Return [X, Y] of the center of cell containing provided text 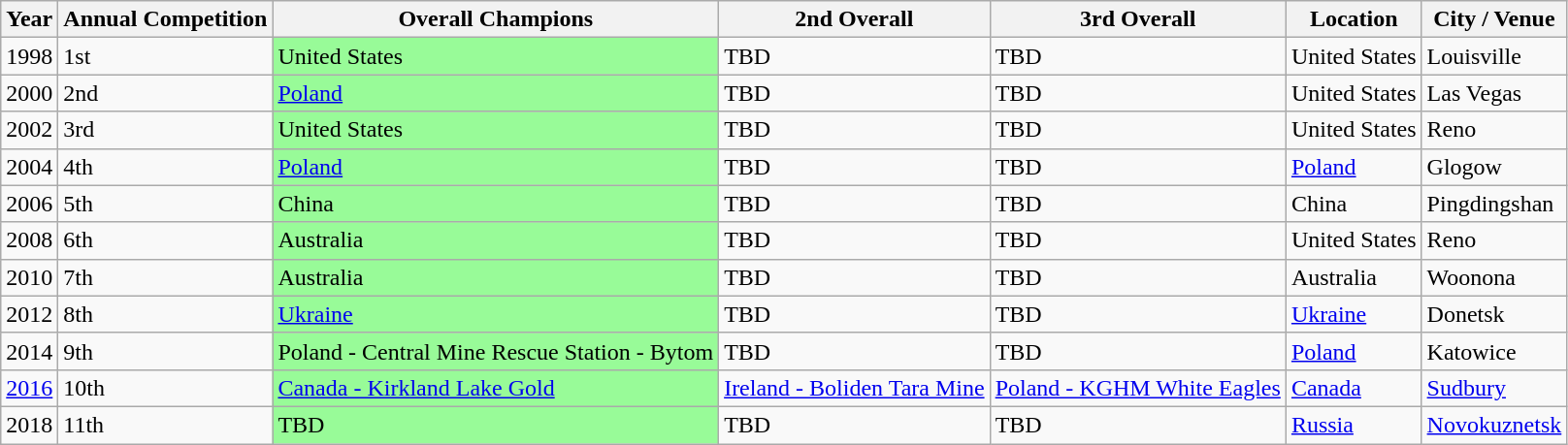
2010 [29, 277]
Location [1354, 19]
2004 [29, 167]
Canada - Kirkland Lake Gold [496, 388]
8th [165, 314]
3rd [165, 130]
Las Vegas [1494, 93]
City / Venue [1494, 19]
Annual Competition [165, 19]
7th [165, 277]
2nd [165, 93]
Overall Champions [496, 19]
2000 [29, 93]
11th [165, 425]
Katowice [1494, 351]
2006 [29, 204]
Sudbury [1494, 388]
1998 [29, 56]
2016 [29, 388]
2018 [29, 425]
Year [29, 19]
Glogow [1494, 167]
4th [165, 167]
Poland - KGHM White Eagles [1137, 388]
2nd Overall [855, 19]
Novokuznetsk [1494, 425]
Poland - Central Mine Rescue Station - Bytom [496, 351]
2002 [29, 130]
Louisville [1494, 56]
Woonona [1494, 277]
10th [165, 388]
5th [165, 204]
Canada [1354, 388]
6th [165, 240]
Donetsk [1494, 314]
3rd Overall [1137, 19]
Russia [1354, 425]
Ireland - Boliden Tara Mine [855, 388]
2012 [29, 314]
1st [165, 56]
9th [165, 351]
Pingdingshan [1494, 204]
2008 [29, 240]
2014 [29, 351]
